Identify which cell holds the provided text, then report its (x, y) central coordinate. 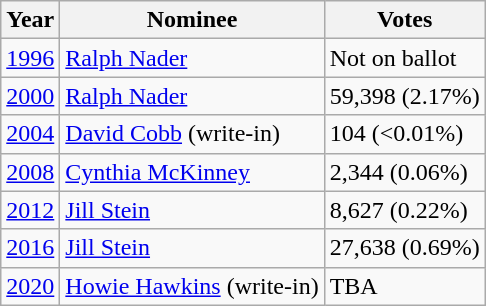
David Cobb (write-in) (192, 134)
59,398 (2.17%) (404, 96)
TBA (404, 286)
104 (<0.01%) (404, 134)
Howie Hawkins (write-in) (192, 286)
8,627 (0.22%) (404, 210)
Votes (404, 20)
1996 (30, 58)
Cynthia McKinney (192, 172)
2008 (30, 172)
Nominee (192, 20)
Not on ballot (404, 58)
Year (30, 20)
27,638 (0.69%) (404, 248)
2,344 (0.06%) (404, 172)
2004 (30, 134)
2000 (30, 96)
2012 (30, 210)
2020 (30, 286)
2016 (30, 248)
